Identify which cell holds the provided text, then report its [X, Y] central coordinate. 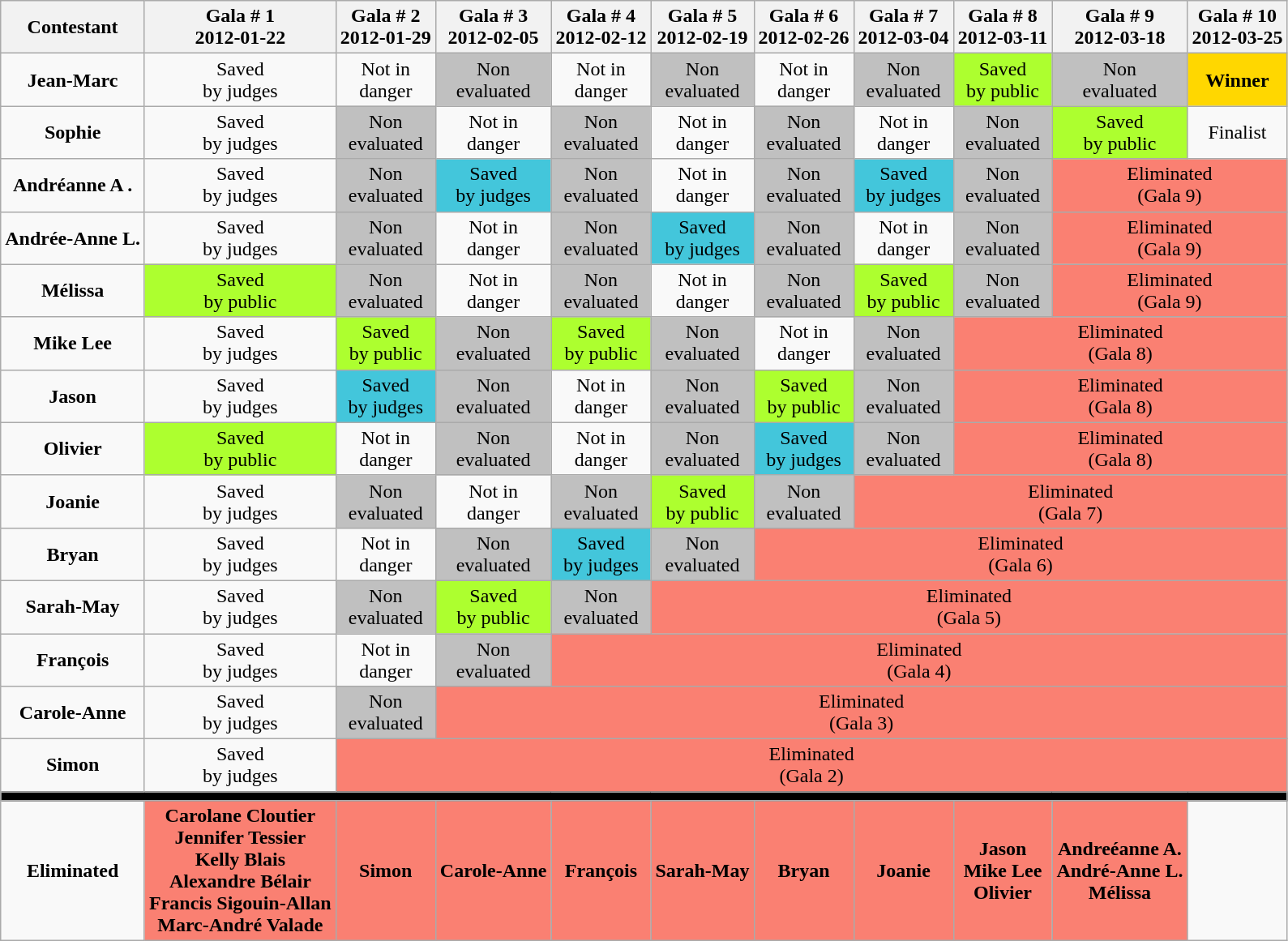
Savedby public [240, 449]
Eliminated (Gala 3) [861, 713]
Olivier [73, 449]
Andréanne A . [73, 185]
Andreéanne A. André-Anne L. Mélissa [1120, 870]
Andrée-Anne L. [73, 238]
Mike Lee [73, 344]
Carolane Cloutier Jennifer Tessier Kelly Blais Alexandre Bélair Francis Sigouin-Allan Marc-André Valade [240, 870]
Gala # 42012-02-12 [601, 28]
Eliminated (Gala 5) [969, 606]
Gala # 52012-02-19 [702, 28]
Finalist [1237, 133]
Gala # 62012-02-26 [804, 28]
Eliminated (Gala 4) [919, 660]
Eliminated (Gala 7) [1070, 501]
Gala # 22012-01-29 [386, 28]
Winner [1237, 79]
Eliminated (Gala 2) [811, 765]
Eliminated (Gala 6) [1021, 554]
Gala # 12012-01-22 [240, 28]
Jean-Marc [73, 79]
Mélissa [73, 290]
Gala # 82012-03-11 [1003, 28]
JasonMike LeeOlivier [1003, 870]
Gala # 92012-03-18 [1120, 28]
Eliminated [73, 870]
Jason [73, 396]
Gala # 32012-02-05 [493, 28]
Contestant [73, 28]
Gala # 102012-03-25 [1237, 28]
Gala # 72012-03-04 [903, 28]
Sophie [73, 133]
